Return [x, y] of the center of cell containing provided text 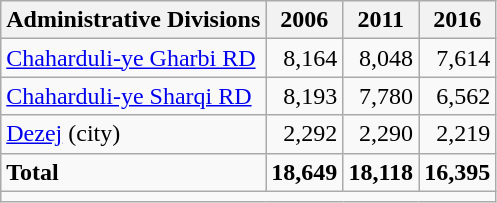
2011 [381, 20]
8,193 [304, 96]
7,614 [458, 58]
8,164 [304, 58]
2,290 [381, 134]
Chaharduli-ye Sharqi RD [134, 96]
7,780 [381, 96]
Dezej (city) [134, 134]
Total [134, 172]
2,292 [304, 134]
16,395 [458, 172]
6,562 [458, 96]
Chaharduli-ye Gharbi RD [134, 58]
2,219 [458, 134]
18,649 [304, 172]
2006 [304, 20]
18,118 [381, 172]
8,048 [381, 58]
Administrative Divisions [134, 20]
2016 [458, 20]
